Provide the [x, y] coordinate of the cell's center where the given text is located.  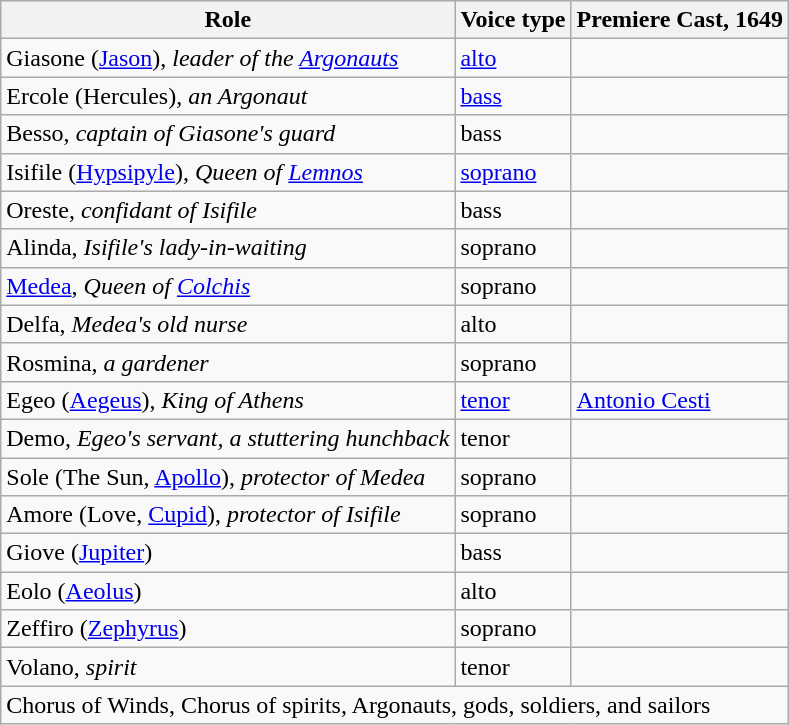
Volano, spirit [228, 667]
Delfa, Medea's old nurse [228, 324]
Voice type [513, 20]
Isifile (Hypsipyle), Queen of Lemnos [228, 172]
Chorus of Winds, Chorus of spirits, Argonauts, gods, soldiers, and sailors [395, 705]
Eolo (Aeolus) [228, 591]
Demo, Egeo's servant, a stuttering hunchback [228, 438]
Oreste, confidant of Isifile [228, 210]
Giasone (Jason), leader of the Argonauts [228, 58]
Egeo (Aegeus), King of Athens [228, 400]
Rosmina, a gardener [228, 362]
Medea, Queen of Colchis [228, 286]
Alinda, Isifile's lady-in-waiting [228, 248]
Sole (The Sun, Apollo), protector of Medea [228, 477]
Ercole (Hercules), an Argonaut [228, 96]
Giove (Jupiter) [228, 553]
Antonio Cesti [680, 400]
Besso, captain of Giasone's guard [228, 134]
Role [228, 20]
Premiere Cast, 1649 [680, 20]
Amore (Love, Cupid), protector of Isifile [228, 515]
Zeffiro (Zephyrus) [228, 629]
